Extract the [X, Y] coordinate from the center of the cell holding the provided text.  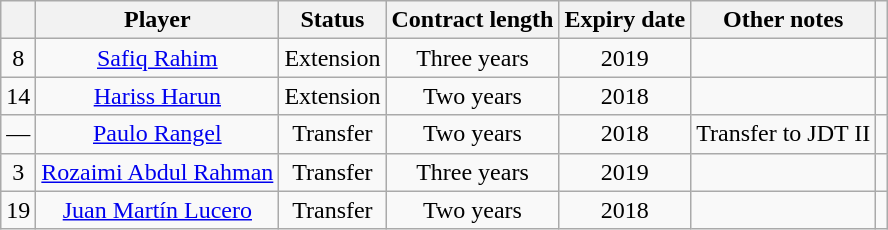
19 [18, 210]
14 [18, 96]
8 [18, 58]
Hariss Harun [158, 96]
Safiq Rahim [158, 58]
Expiry date [625, 20]
Status [332, 20]
Other notes [784, 20]
Juan Martín Lucero [158, 210]
Rozaimi Abdul Rahman [158, 172]
Player [158, 20]
Contract length [472, 20]
Transfer to JDT II [784, 134]
— [18, 134]
3 [18, 172]
Paulo Rangel [158, 134]
